Extract the [X, Y] coordinate from the center of the cell holding the provided text.  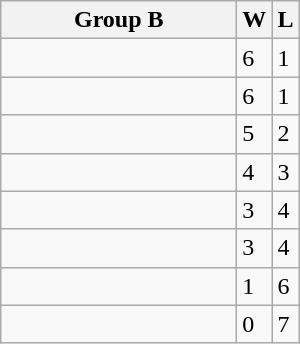
7 [286, 324]
L [286, 20]
W [254, 20]
0 [254, 324]
2 [286, 134]
5 [254, 134]
Group B [119, 20]
